Find where the given text appears and provide that cell's center as [x, y] coordinate. 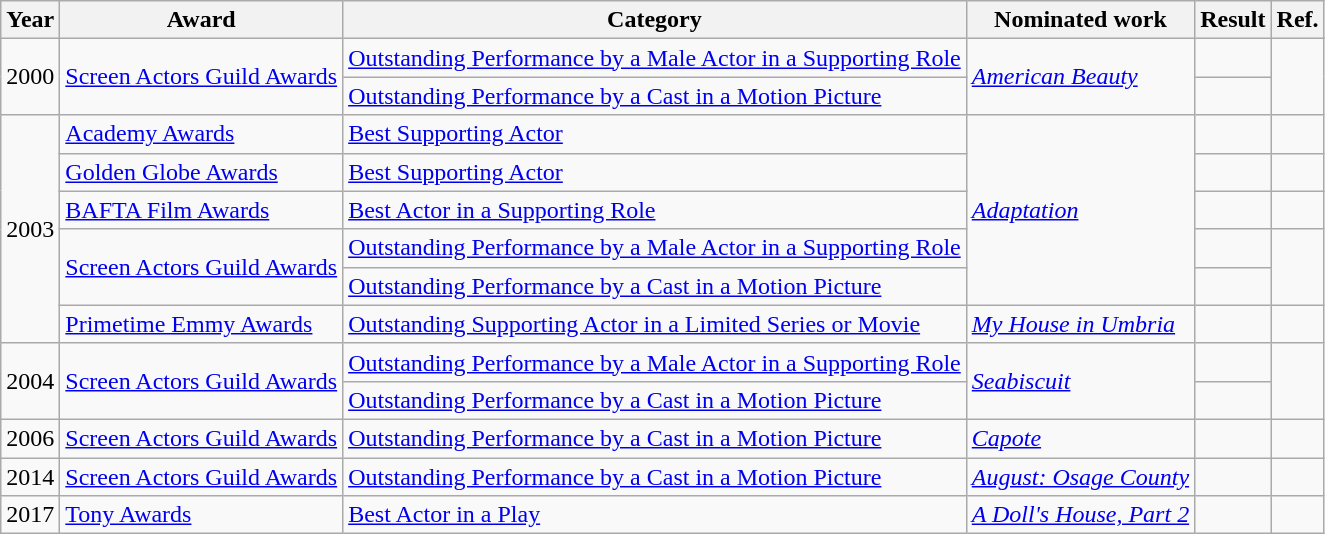
Tony Awards [202, 515]
Nominated work [1080, 20]
Best Actor in a Supporting Role [655, 210]
Outstanding Supporting Actor in a Limited Series or Movie [655, 324]
Primetime Emmy Awards [202, 324]
Result [1233, 20]
Category [655, 20]
2004 [30, 381]
2014 [30, 477]
2003 [30, 229]
August: Osage County [1080, 477]
2006 [30, 438]
A Doll's House, Part 2 [1080, 515]
Best Actor in a Play [655, 515]
Award [202, 20]
2017 [30, 515]
Golden Globe Awards [202, 172]
2000 [30, 77]
American Beauty [1080, 77]
Ref. [1298, 20]
BAFTA Film Awards [202, 210]
Year [30, 20]
Seabiscuit [1080, 381]
Adaptation [1080, 210]
Capote [1080, 438]
Academy Awards [202, 134]
My House in Umbria [1080, 324]
